Search for the cell housing the specified text and yield its [X, Y] center coordinate. 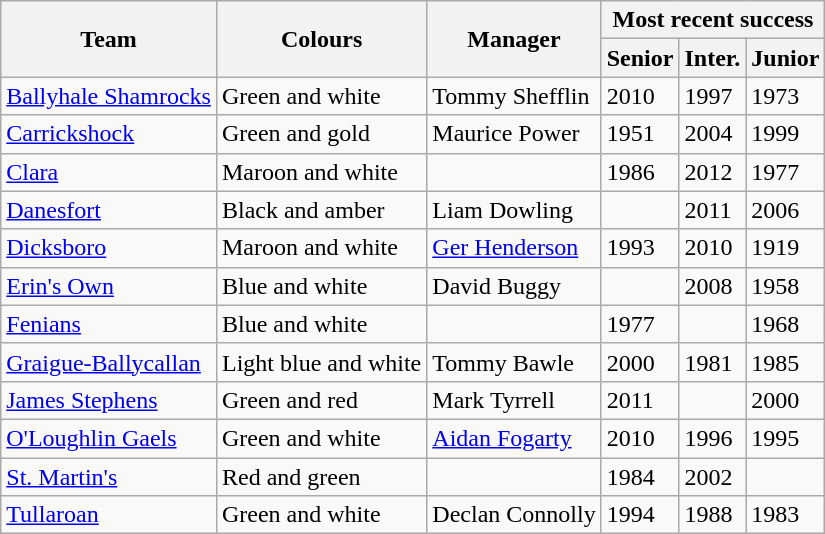
1997 [712, 96]
2008 [712, 286]
Graigue-Ballycallan [109, 362]
Danesfort [109, 210]
Fenians [109, 324]
Erin's Own [109, 286]
St. Martin's [109, 477]
Tommy Shefflin [514, 96]
David Buggy [514, 286]
Red and green [321, 477]
1994 [640, 515]
Mark Tyrrell [514, 400]
O'Loughlin Gaels [109, 438]
1984 [640, 477]
2002 [712, 477]
Senior [640, 58]
Black and amber [321, 210]
Dicksboro [109, 248]
Tommy Bawle [514, 362]
1951 [640, 134]
1996 [712, 438]
Declan Connolly [514, 515]
Colours [321, 39]
Maurice Power [514, 134]
2006 [786, 210]
1986 [640, 172]
Manager [514, 39]
1981 [712, 362]
Inter. [712, 58]
Carrickshock [109, 134]
Liam Dowling [514, 210]
Green and gold [321, 134]
Green and red [321, 400]
1919 [786, 248]
1973 [786, 96]
James Stephens [109, 400]
Tullaroan [109, 515]
1995 [786, 438]
1988 [712, 515]
1993 [640, 248]
Light blue and white [321, 362]
Clara [109, 172]
1985 [786, 362]
1999 [786, 134]
1983 [786, 515]
1958 [786, 286]
Ballyhale Shamrocks [109, 96]
1968 [786, 324]
Most recent success [713, 20]
Aidan Fogarty [514, 438]
Junior [786, 58]
2012 [712, 172]
Team [109, 39]
2004 [712, 134]
Ger Henderson [514, 248]
